Return (x, y) of the center of cell containing provided text 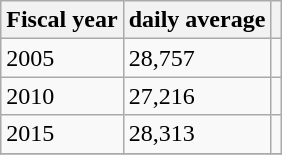
28,313 (197, 134)
daily average (197, 20)
28,757 (197, 58)
2015 (62, 134)
27,216 (197, 96)
2010 (62, 96)
Fiscal year (62, 20)
2005 (62, 58)
